Output the (X, Y) coordinate of the center of the cell containing the given text.  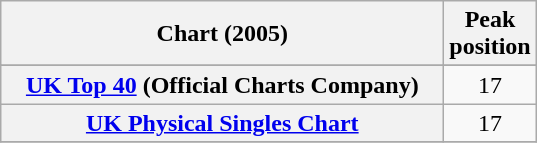
Peakposition (490, 34)
UK Physical Singles Chart (222, 123)
Chart (2005) (222, 34)
UK Top 40 (Official Charts Company) (222, 85)
